Pinpoint the cell where the given text exists, returning its [x, y] midpoint coordinate. 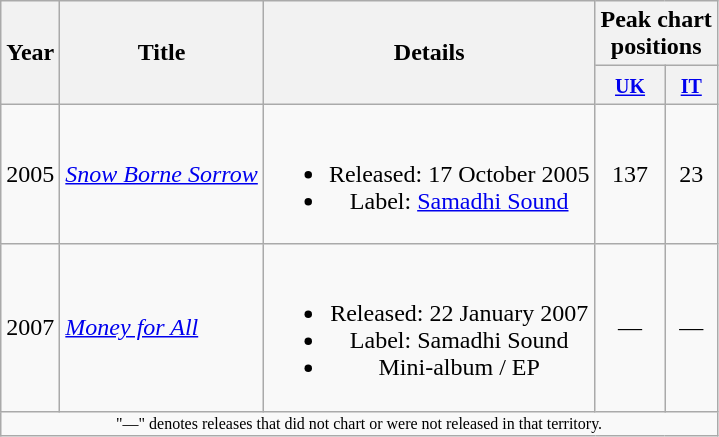
Snow Borne Sorrow [162, 174]
23 [691, 174]
Peak chartpositions [656, 34]
UK [630, 85]
"—" denotes releases that did not chart or were not released in that territory. [360, 423]
Released: 17 October 2005Label: Samadhi Sound [429, 174]
2005 [30, 174]
Title [162, 52]
137 [630, 174]
2007 [30, 328]
Year [30, 52]
IT [691, 85]
Released: 22 January 2007Label: Samadhi SoundMini-album / EP [429, 328]
Money for All [162, 328]
Details [429, 52]
